Return (X, Y) of the center of cell containing provided text 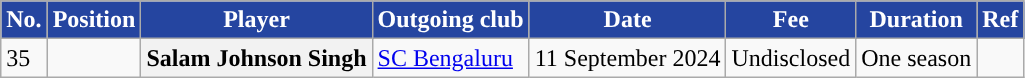
35 (24, 58)
Salam Johnson Singh (256, 58)
No. (24, 20)
Position (94, 20)
Date (628, 20)
Player (256, 20)
Duration (916, 20)
Ref (1000, 20)
Outgoing club (450, 20)
SC Bengaluru (450, 58)
One season (916, 58)
Fee (791, 20)
11 September 2024 (628, 58)
Undisclosed (791, 58)
